Extract the [X, Y] coordinate from the center of the cell holding the provided text.  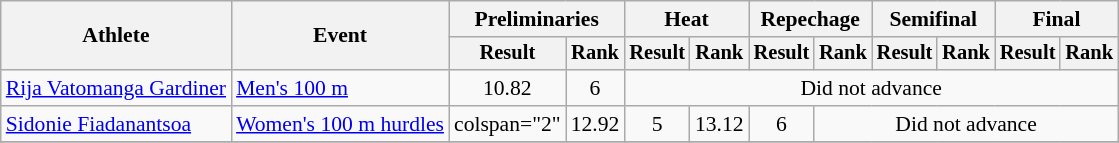
13.12 [720, 124]
Men's 100 m [340, 88]
Athlete [116, 36]
Event [340, 36]
Rija Vatomanga Gardiner [116, 88]
Women's 100 m hurdles [340, 124]
Repechage [810, 19]
Sidonie Fiadanantsoa [116, 124]
10.82 [508, 88]
Heat [686, 19]
Final [1056, 19]
Semifinal [934, 19]
colspan="2" [508, 124]
5 [657, 124]
Preliminaries [536, 19]
12.92 [596, 124]
